Capture the cell that displays the provided text and extract its [X, Y] central coordinate. 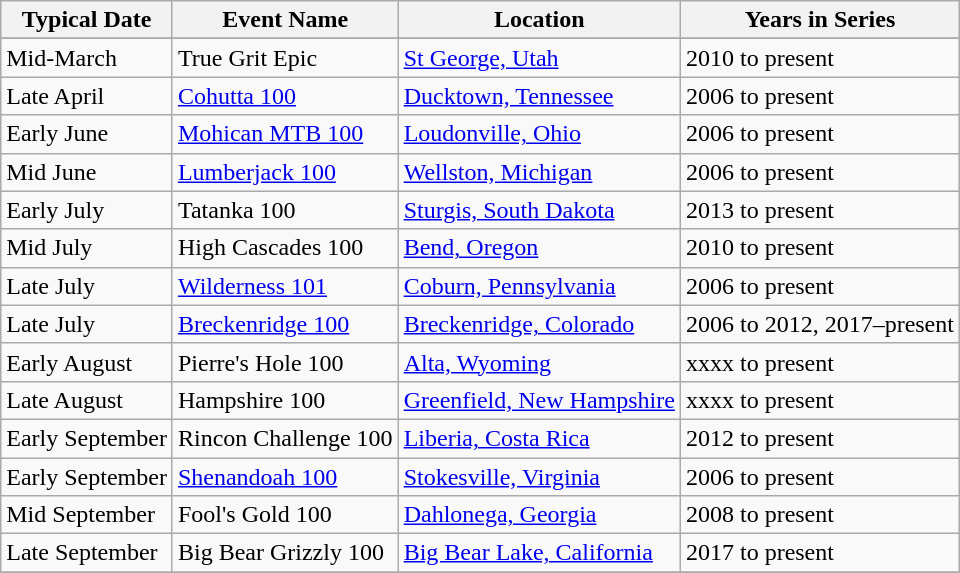
Shenandoah 100 [285, 477]
Event Name [285, 20]
Late August [87, 400]
Sturgis, South Dakota [539, 210]
Big Bear Grizzly 100 [285, 553]
Alta, Wyoming [539, 362]
Breckenridge, Colorado [539, 324]
Loudonville, Ohio [539, 134]
Mid-March [87, 58]
True Grit Epic [285, 58]
Late April [87, 96]
2017 to present [820, 553]
Wellston, Michigan [539, 172]
Mid July [87, 248]
Liberia, Costa Rica [539, 438]
Cohutta 100 [285, 96]
High Cascades 100 [285, 248]
Pierre's Hole 100 [285, 362]
Early July [87, 210]
Mohican MTB 100 [285, 134]
Fool's Gold 100 [285, 515]
Tatanka 100 [285, 210]
Dahlonega, Georgia [539, 515]
Mid September [87, 515]
Coburn, Pennsylvania [539, 286]
2006 to 2012, 2017–present [820, 324]
Big Bear Lake, California [539, 553]
Ducktown, Tennessee [539, 96]
Early August [87, 362]
Typical Date [87, 20]
Wilderness 101 [285, 286]
2008 to present [820, 515]
Early June [87, 134]
Bend, Oregon [539, 248]
Rincon Challenge 100 [285, 438]
Location [539, 20]
Greenfield, New Hampshire [539, 400]
2013 to present [820, 210]
Mid June [87, 172]
St George, Utah [539, 58]
Late September [87, 553]
2012 to present [820, 438]
Hampshire 100 [285, 400]
Years in Series [820, 20]
Stokesville, Virginia [539, 477]
Breckenridge 100 [285, 324]
Lumberjack 100 [285, 172]
